Return the (X, Y) coordinate for the center point of the cell that contains the specified text.  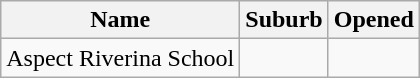
Opened (374, 20)
Name (120, 20)
Suburb (284, 20)
Aspect Riverina School (120, 58)
